Locate the cell with the specified text and output its [x, y] center coordinate. 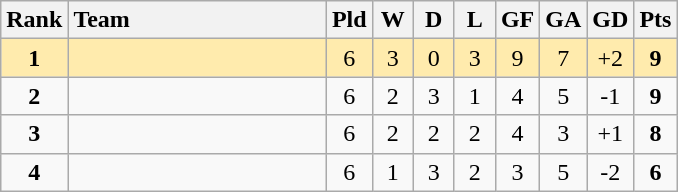
Team [198, 20]
D [434, 20]
+1 [610, 134]
0 [434, 58]
+2 [610, 58]
-2 [610, 172]
Pts [656, 20]
8 [656, 134]
W [392, 20]
Pld [349, 20]
GF [517, 20]
GD [610, 20]
-1 [610, 96]
L [474, 20]
Rank [34, 20]
GA [564, 20]
7 [564, 58]
